Detect which cell encompasses the target text, then output its (x, y) center coordinate. 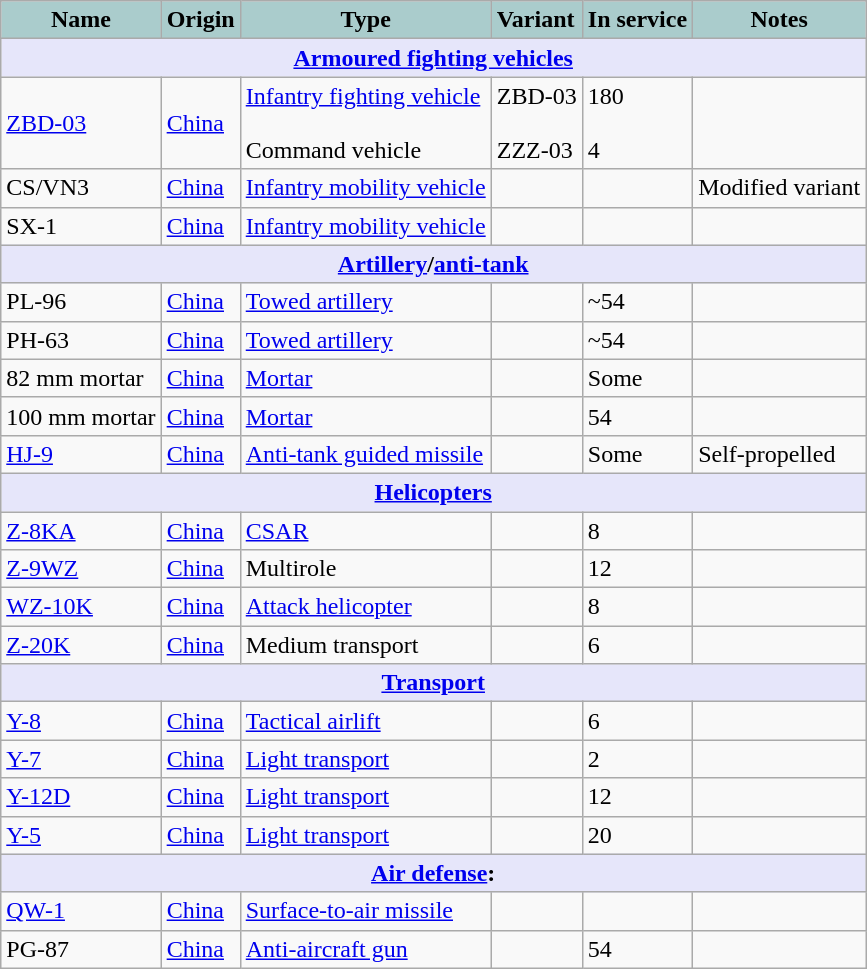
Variant (536, 20)
Transport (434, 683)
Anti-tank guided missile (366, 454)
QW-1 (81, 911)
Armoured fighting vehicles (434, 58)
Air defense: (434, 873)
Name (81, 20)
PL-96 (81, 302)
82 mm mortar (81, 378)
Anti-aircraft gun (366, 949)
Helicopters (434, 492)
CSAR (366, 531)
In service (637, 20)
Artillery/anti-tank (434, 264)
PG-87 (81, 949)
ZBD-03ZZZ-03 (536, 123)
Surface-to-air missile (366, 911)
WZ-10K (81, 607)
SX-1 (81, 226)
Tactical airlift (366, 721)
20 (637, 835)
Notes (780, 20)
Origin (200, 20)
Modified variant (780, 188)
Multirole (366, 569)
Self-propelled (780, 454)
PH-63 (81, 340)
Z-8KA (81, 531)
Z-20K (81, 645)
ZBD-03 (81, 123)
HJ-9 (81, 454)
Y-8 (81, 721)
CS/VN3 (81, 188)
Y-12D (81, 797)
100 mm mortar (81, 416)
Type (366, 20)
1804 (637, 123)
Attack helicopter (366, 607)
2 (637, 759)
Infantry fighting vehicleCommand vehicle (366, 123)
Z-9WZ (81, 569)
Medium transport (366, 645)
Y-5 (81, 835)
Y-7 (81, 759)
